Determine the (X, Y) coordinate at the center of the cell enclosing the given text.  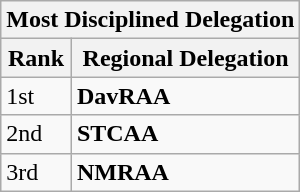
3rd (36, 172)
1st (36, 96)
2nd (36, 134)
STCAA (185, 134)
Regional Delegation (185, 58)
Most Disciplined Delegation (150, 20)
DavRAA (185, 96)
Rank (36, 58)
NMRAA (185, 172)
